From the cell containing the given text, extract its center point as (X, Y) coordinate. 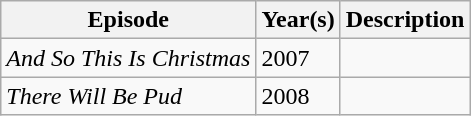
There Will Be Pud (128, 96)
And So This Is Christmas (128, 58)
2008 (298, 96)
Episode (128, 20)
2007 (298, 58)
Year(s) (298, 20)
Description (405, 20)
